Output the [x, y] coordinate of the center of the cell containing the given text.  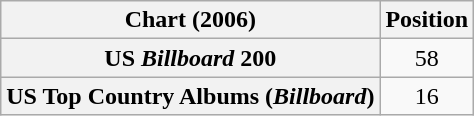
16 [427, 96]
US Billboard 200 [190, 58]
Position [427, 20]
US Top Country Albums (Billboard) [190, 96]
58 [427, 58]
Chart (2006) [190, 20]
